Pinpoint the cell where the given text exists, returning its [x, y] midpoint coordinate. 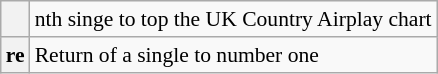
nth singe to top the UK Country Airplay chart [234, 19]
re [16, 55]
Return of a single to number one [234, 55]
